Return (x, y) of the center of cell containing provided text 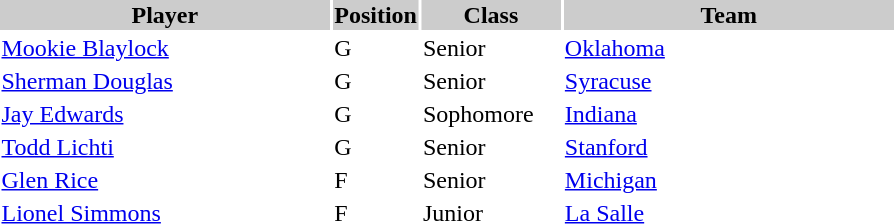
Team (728, 15)
Jay Edwards (165, 114)
Class (490, 15)
Oklahoma (728, 48)
Sophomore (490, 114)
Stanford (728, 147)
Todd Lichti (165, 147)
Michigan (728, 180)
F (376, 180)
Mookie Blaylock (165, 48)
Sherman Douglas (165, 81)
Position (376, 15)
Syracuse (728, 81)
Glen Rice (165, 180)
Indiana (728, 114)
Player (165, 15)
